Capture the cell that displays the provided text and extract its [X, Y] central coordinate. 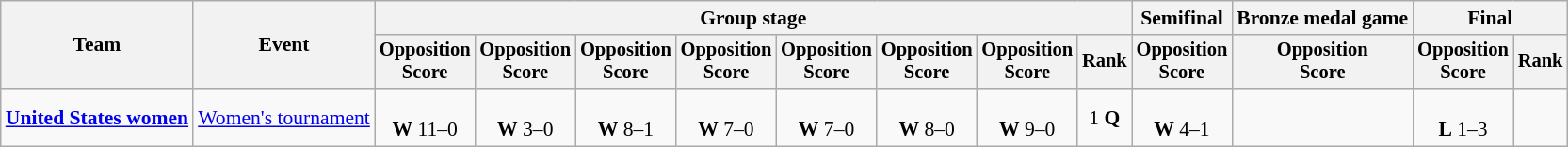
W 8–1 [625, 117]
W 3–0 [525, 117]
W 9–0 [1026, 117]
L 1–3 [1463, 117]
W 8–0 [927, 117]
Bronze medal game [1322, 18]
Team [97, 45]
W 11–0 [426, 117]
United States women [97, 117]
Event [284, 45]
Semifinal [1183, 18]
Group stage [753, 18]
Final [1490, 18]
1 Q [1105, 117]
Women's tournament [284, 117]
W 4–1 [1183, 117]
